Return the [x, y] coordinate for the center point of the cell that contains the specified text.  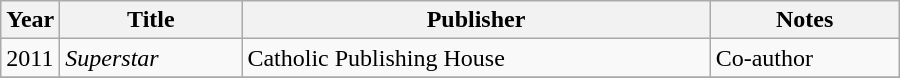
Co-author [804, 58]
Notes [804, 20]
Publisher [476, 20]
Superstar [151, 58]
Title [151, 20]
2011 [30, 58]
Year [30, 20]
Catholic Publishing House [476, 58]
